Search for the cell housing the specified text and yield its (x, y) center coordinate. 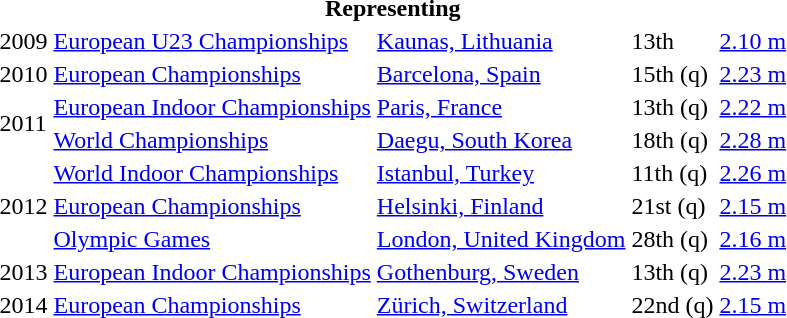
Paris, France (501, 107)
Gothenburg, Sweden (501, 272)
18th (q) (672, 140)
Kaunas, Lithuania (501, 41)
28th (q) (672, 239)
Istanbul, Turkey (501, 173)
13th (672, 41)
15th (q) (672, 74)
Daegu, South Korea (501, 140)
Barcelona, Spain (501, 74)
Helsinki, Finland (501, 206)
World Championships (212, 140)
Olympic Games (212, 239)
European U23 Championships (212, 41)
11th (q) (672, 173)
World Indoor Championships (212, 173)
London, United Kingdom (501, 239)
21st (q) (672, 206)
